Scan for the cell matching the given text and deliver its (x, y) coordinate at center. 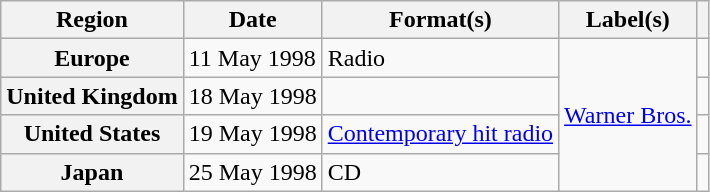
Format(s) (440, 20)
18 May 1998 (252, 96)
25 May 1998 (252, 172)
United States (92, 134)
CD (440, 172)
11 May 1998 (252, 58)
Region (92, 20)
Europe (92, 58)
Contemporary hit radio (440, 134)
Warner Bros. (628, 115)
Radio (440, 58)
United Kingdom (92, 96)
19 May 1998 (252, 134)
Date (252, 20)
Japan (92, 172)
Label(s) (628, 20)
